Provide the (X, Y) coordinate of the cell's center where the given text is located.  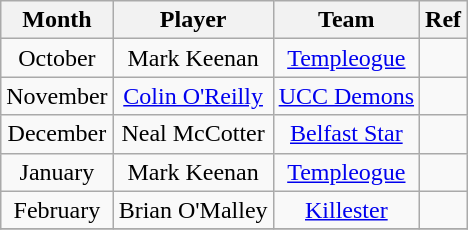
Player (193, 20)
January (57, 172)
Killester (346, 210)
Belfast Star (346, 134)
Neal McCotter (193, 134)
February (57, 210)
Ref (444, 20)
December (57, 134)
October (57, 58)
November (57, 96)
Month (57, 20)
Colin O'Reilly (193, 96)
Brian O'Malley (193, 210)
UCC Demons (346, 96)
Team (346, 20)
